Capture the cell that displays the provided text and extract its [X, Y] central coordinate. 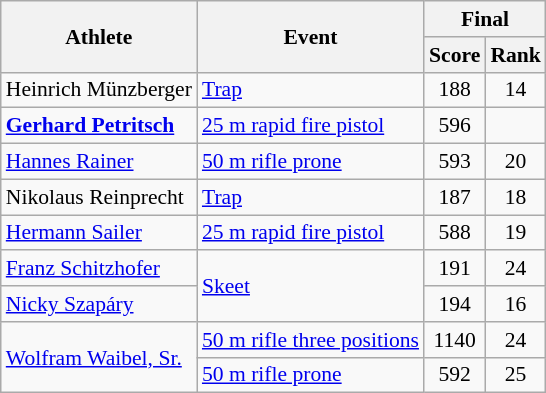
188 [454, 90]
593 [454, 162]
Gerhard Petritsch [99, 126]
18 [516, 197]
16 [516, 304]
14 [516, 90]
592 [454, 375]
Score [454, 55]
Heinrich Münzberger [99, 90]
Wolfram Waibel, Sr. [99, 358]
20 [516, 162]
50 m rifle three positions [310, 340]
Event [310, 36]
187 [454, 197]
25 [516, 375]
Rank [516, 55]
Skeet [310, 286]
Franz Schitzhofer [99, 269]
Nikolaus Reinprecht [99, 197]
191 [454, 269]
1140 [454, 340]
588 [454, 233]
Hermann Sailer [99, 233]
596 [454, 126]
Hannes Rainer [99, 162]
Nicky Szapáry [99, 304]
Athlete [99, 36]
19 [516, 233]
194 [454, 304]
Final [485, 19]
